Output the [x, y] coordinate of the center of the cell containing the given text.  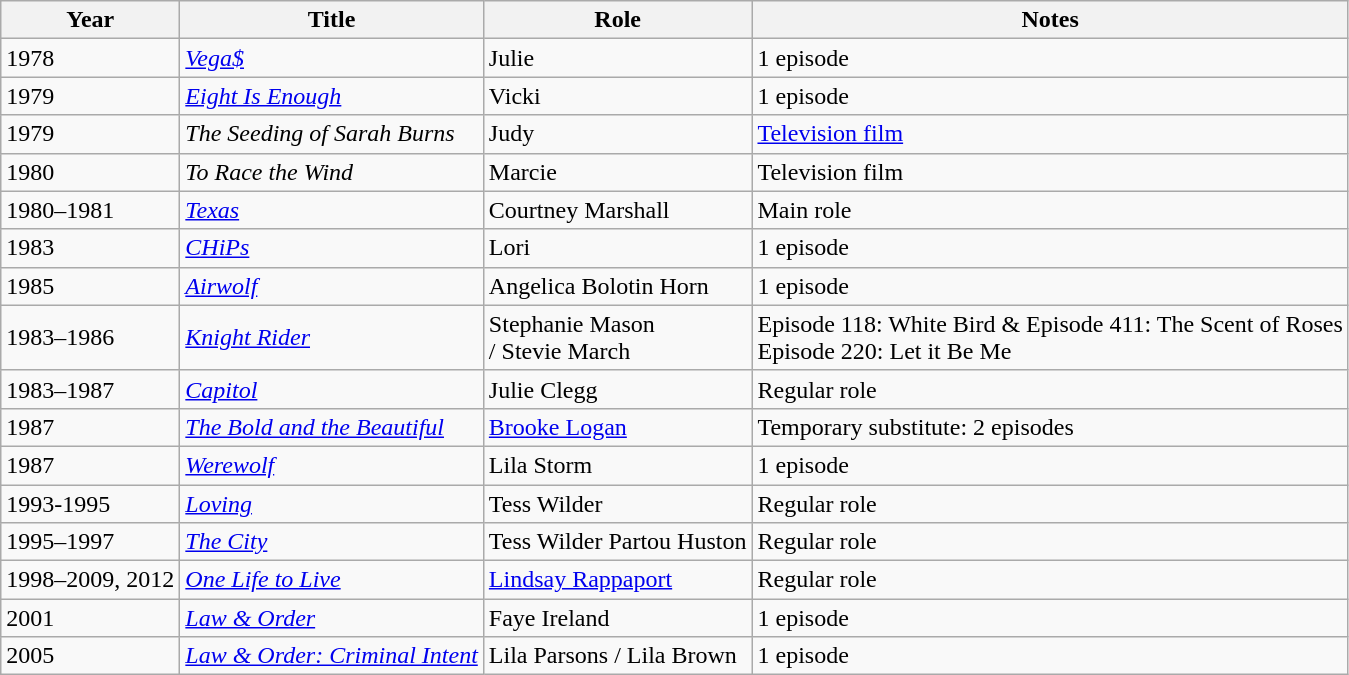
Texas [332, 210]
Capitol [332, 389]
Notes [1050, 20]
Vicki [618, 96]
Lila Storm [618, 465]
Knight Rider [332, 338]
Loving [332, 503]
Faye Ireland [618, 618]
Lila Parsons / Lila Brown [618, 656]
Tess Wilder Partou Huston [618, 542]
Episode 118: White Bird & Episode 411: The Scent of Roses Episode 220: Let it Be Me [1050, 338]
1993-1995 [90, 503]
Vega$ [332, 58]
1980 [90, 172]
Lori [618, 248]
Tess Wilder [618, 503]
Law & Order: Criminal Intent [332, 656]
Stephanie Mason / Stevie March [618, 338]
Brooke Logan [618, 427]
1983–1987 [90, 389]
One Life to Live [332, 580]
Main role [1050, 210]
Year [90, 20]
Lindsay Rappaport [618, 580]
1985 [90, 286]
Title [332, 20]
2005 [90, 656]
Werewolf [332, 465]
The City [332, 542]
Julie [618, 58]
1983–1986 [90, 338]
Temporary substitute: 2 episodes [1050, 427]
Angelica Bolotin Horn [618, 286]
Law & Order [332, 618]
Judy [618, 134]
1998–2009, 2012 [90, 580]
1995–1997 [90, 542]
Marcie [618, 172]
1980–1981 [90, 210]
The Seeding of Sarah Burns [332, 134]
2001 [90, 618]
Courtney Marshall [618, 210]
Eight Is Enough [332, 96]
CHiPs [332, 248]
1978 [90, 58]
Airwolf [332, 286]
Julie Clegg [618, 389]
To Race the Wind [332, 172]
The Bold and the Beautiful [332, 427]
Role [618, 20]
1983 [90, 248]
